Scan for the cell matching the given text and deliver its [x, y] coordinate at center. 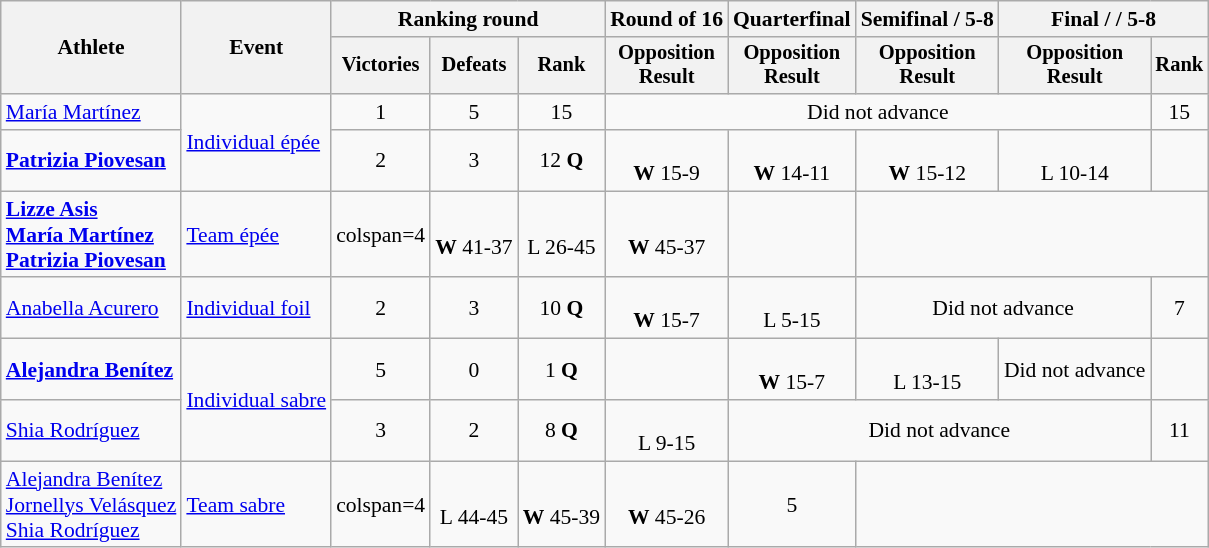
W 14-11 [792, 160]
Victories [380, 66]
10 Q [562, 308]
Defeats [474, 66]
Athlete [92, 48]
Lizze AsisMaría MartínezPatrizia Piovesan [92, 234]
Anabella Acurero [92, 308]
L 13-15 [928, 370]
Team épée [256, 234]
Patrizia Piovesan [92, 160]
1 Q [562, 370]
7 [1179, 308]
Individual sabre [256, 400]
Semifinal / 5-8 [928, 19]
W 45-37 [666, 234]
Shia Rodríguez [92, 430]
W 15-9 [666, 160]
Quarterfinal [792, 19]
Final / / 5-8 [1104, 19]
Ranking round [468, 19]
L 10-14 [1075, 160]
1 [380, 112]
8 Q [562, 430]
L 44-45 [474, 504]
Round of 16 [666, 19]
Alejandra BenítezJornellys VelásquezShia Rodríguez [92, 504]
Individual foil [256, 308]
11 [1179, 430]
L 26-45 [562, 234]
L 5-15 [792, 308]
W 45-26 [666, 504]
0 [474, 370]
Individual épée [256, 142]
L 9-15 [666, 430]
Alejandra Benítez [92, 370]
María Martínez [92, 112]
Event [256, 48]
W 15-12 [928, 160]
W 45-39 [562, 504]
Team sabre [256, 504]
W 41-37 [474, 234]
12 Q [562, 160]
